Identify which cell holds the provided text, then report its [x, y] central coordinate. 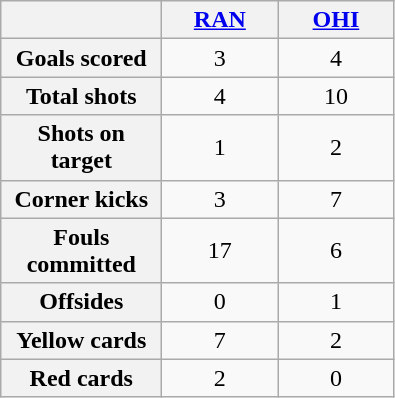
OHI [336, 20]
Total shots [82, 96]
Yellow cards [82, 340]
10 [336, 96]
17 [220, 250]
Red cards [82, 378]
6 [336, 250]
Offsides [82, 302]
Shots on target [82, 148]
Corner kicks [82, 199]
Fouls committed [82, 250]
RAN [220, 20]
Goals scored [82, 58]
